Return the (X, Y) coordinate for the center point of the cell that contains the specified text.  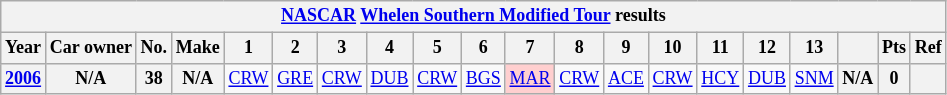
GRE (296, 78)
7 (530, 48)
12 (768, 48)
38 (154, 78)
No. (154, 48)
BGS (484, 78)
3 (342, 48)
Ref (928, 48)
Make (198, 48)
0 (894, 78)
NASCAR Whelen Southern Modified Tour results (474, 16)
13 (814, 48)
4 (390, 48)
SNM (814, 78)
5 (438, 48)
8 (580, 48)
Car owner (90, 48)
ACE (626, 78)
2006 (24, 78)
10 (672, 48)
1 (248, 48)
HCY (720, 78)
MAR (530, 78)
2 (296, 48)
11 (720, 48)
6 (484, 48)
Year (24, 48)
Pts (894, 48)
9 (626, 48)
